Detect which cell encompasses the target text, then output its (x, y) center coordinate. 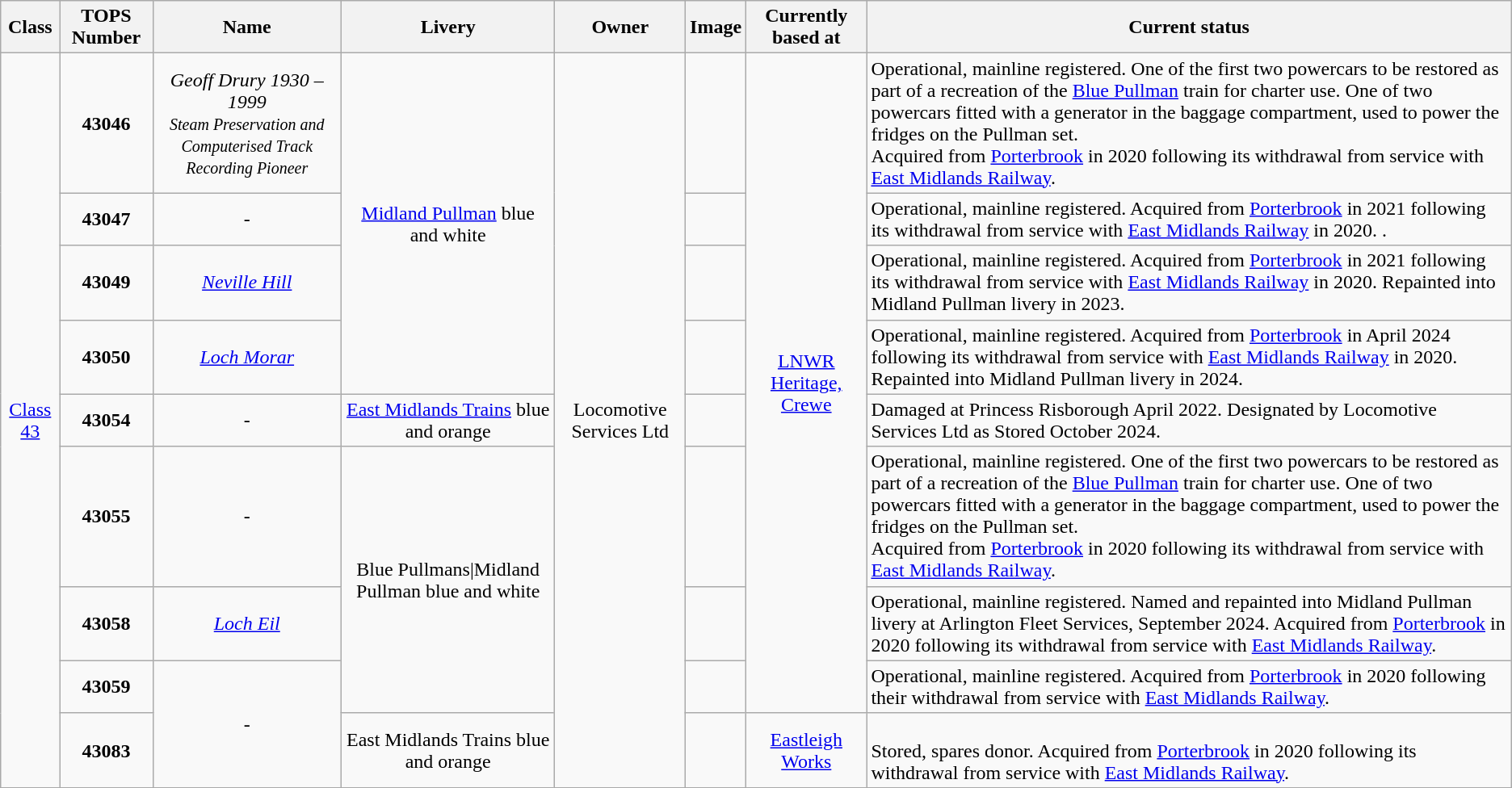
Currently based at (806, 27)
43083 (107, 750)
Loch Morar (247, 357)
43058 (107, 623)
LNWR Heritage, Crewe (806, 384)
Stored, spares donor. Acquired from Porterbrook in 2020 following its withdrawal from service with East Midlands Railway. (1189, 750)
Neville Hill (247, 283)
Locomotive Services Ltd (620, 421)
Geoff Drury 1930 – 1999Steam Preservation and Computerised Track Recording Pioneer (247, 123)
Loch Eil (247, 623)
43055 (107, 517)
43050 (107, 357)
Owner (620, 27)
Blue Pullmans|Midland Pullman blue and white (447, 580)
Operational, mainline registered. Acquired from Porterbrook in 2020 following their withdrawal from service with East Midlands Railway. (1189, 686)
Livery (447, 27)
Class (31, 27)
Operational, mainline registered. Acquired from Porterbrook in 2021 following its withdrawal from service with East Midlands Railway in 2020. . (1189, 220)
Name (247, 27)
TOPS Number (107, 27)
Current status (1189, 27)
Eastleigh Works (806, 750)
Damaged at Princess Risborough April 2022. Designated by Locomotive Services Ltd as Stored October 2024. (1189, 420)
Class 43 (31, 421)
43047 (107, 220)
43046 (107, 123)
43054 (107, 420)
43059 (107, 686)
Image (716, 27)
43049 (107, 283)
Midland Pullman blue and white (447, 224)
